From the cell containing the given text, extract its center point as [X, Y] coordinate. 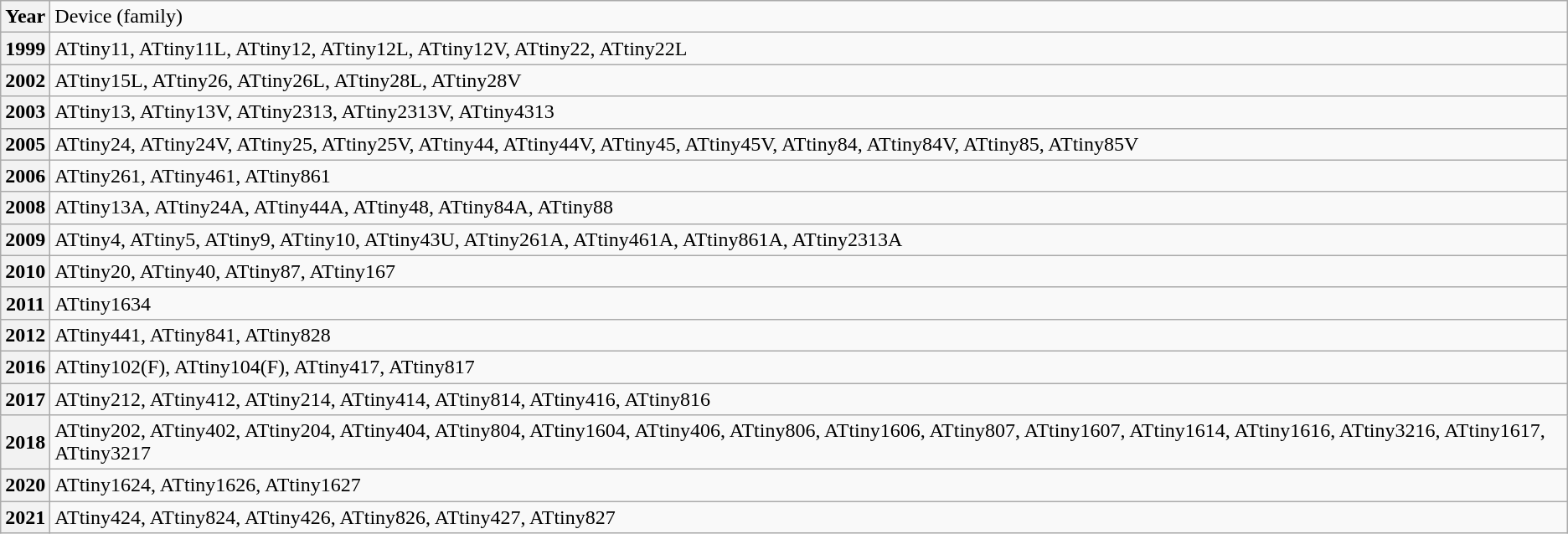
Device (family) [809, 17]
ATtiny13, ATtiny13V, ATtiny2313, ATtiny2313V, ATtiny4313 [809, 112]
ATtiny102(F), ATtiny104(F), ATtiny417, ATtiny817 [809, 367]
2021 [25, 517]
ATtiny11, ATtiny11L, ATtiny12, ATtiny12L, ATtiny12V, ATtiny22, ATtiny22L [809, 49]
2003 [25, 112]
2009 [25, 239]
2008 [25, 208]
ATtiny15L, ATtiny26, ATtiny26L, ATtiny28L, ATtiny28V [809, 80]
ATtiny441, ATtiny841, ATtiny828 [809, 335]
ATtiny13A, ATtiny24A, ATtiny44A, ATtiny48, ATtiny84A, ATtiny88 [809, 208]
2017 [25, 399]
2012 [25, 335]
2005 [25, 144]
1999 [25, 49]
ATtiny4, ATtiny5, ATtiny9, ATtiny10, ATtiny43U, ATtiny261A, ATtiny461A, ATtiny861A, ATtiny2313A [809, 239]
2010 [25, 271]
Year [25, 17]
ATtiny1634 [809, 303]
2011 [25, 303]
2016 [25, 367]
ATtiny261, ATtiny461, ATtiny861 [809, 176]
ATtiny20, ATtiny40, ATtiny87, ATtiny167 [809, 271]
2018 [25, 442]
ATtiny212, ATtiny412, ATtiny214, ATtiny414, ATtiny814, ATtiny416, ATtiny816 [809, 399]
ATtiny424, ATtiny824, ATtiny426, ATtiny826, ATtiny427, ATtiny827 [809, 517]
ATtiny1624, ATtiny1626, ATtiny1627 [809, 485]
ATtiny24, ATtiny24V, ATtiny25, ATtiny25V, ATtiny44, ATtiny44V, ATtiny45, ATtiny45V, ATtiny84, ATtiny84V, ATtiny85, ATtiny85V [809, 144]
2006 [25, 176]
2020 [25, 485]
2002 [25, 80]
